Search for the cell housing the specified text and yield its [X, Y] center coordinate. 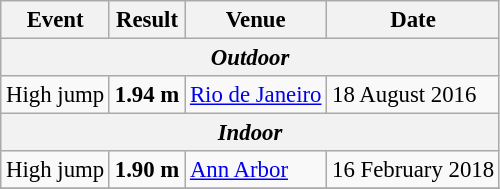
18 August 2016 [414, 95]
Venue [256, 20]
Outdoor [250, 58]
1.90 m [146, 170]
1.94 m [146, 95]
Ann Arbor [256, 170]
Result [146, 20]
Rio de Janeiro [256, 95]
Indoor [250, 133]
Date [414, 20]
16 February 2018 [414, 170]
Event [56, 20]
